Extract the [X, Y] coordinate from the center of the cell holding the provided text.  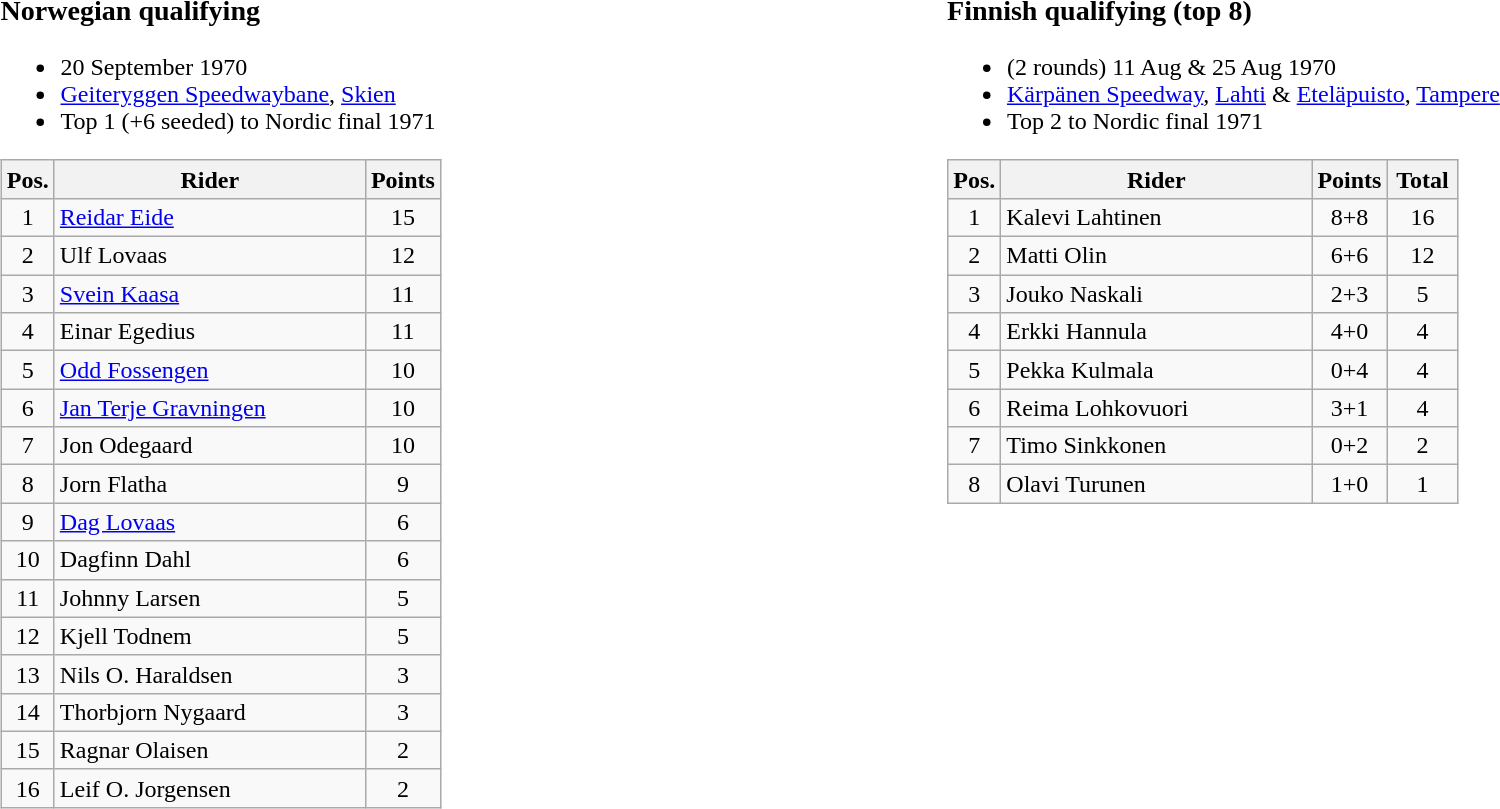
4+0 [1350, 332]
2+3 [1350, 294]
Matti Olin [1156, 256]
Svein Kaasa [210, 294]
13 [28, 674]
Kjell Todnem [210, 636]
Timo Sinkkonen [1156, 446]
0+2 [1350, 446]
Johnny Larsen [210, 598]
Jouko Naskali [1156, 294]
Dag Lovaas [210, 522]
Pekka Kulmala [1156, 370]
Leif O. Jorgensen [210, 788]
Odd Fossengen [210, 370]
Jan Terje Gravningen [210, 408]
Ulf Lovaas [210, 256]
Kalevi Lahtinen [1156, 217]
Einar Egedius [210, 332]
Reidar Eide [210, 217]
Erkki Hannula [1156, 332]
Jon Odegaard [210, 446]
0+4 [1350, 370]
Olavi Turunen [1156, 484]
1+0 [1350, 484]
Nils O. Haraldsen [210, 674]
Dagfinn Dahl [210, 560]
8+8 [1350, 217]
3+1 [1350, 408]
Thorbjorn Nygaard [210, 712]
Ragnar Olaisen [210, 750]
Reima Lohkovuori [1156, 408]
Total [1422, 179]
Jorn Flatha [210, 484]
6+6 [1350, 256]
14 [28, 712]
